Extract the (X, Y) coordinate from the center of the cell holding the provided text.  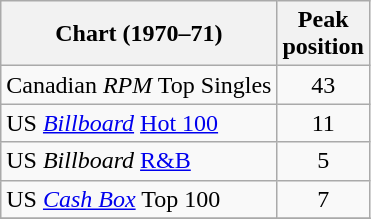
US Billboard R&B (139, 161)
43 (323, 85)
US Billboard Hot 100 (139, 123)
Chart (1970–71) (139, 34)
11 (323, 123)
5 (323, 161)
US Cash Box Top 100 (139, 199)
Peakposition (323, 34)
Canadian RPM Top Singles (139, 85)
7 (323, 199)
